Find where the given text appears and provide that cell's center as (x, y) coordinate. 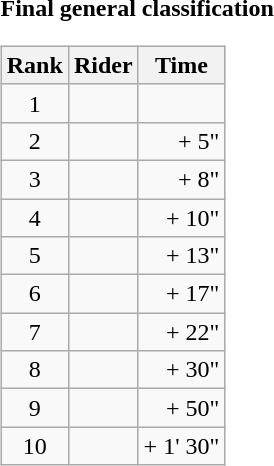
+ 1' 30" (182, 446)
+ 22" (182, 332)
Rank (34, 65)
8 (34, 370)
+ 13" (182, 256)
2 (34, 141)
+ 5" (182, 141)
10 (34, 446)
+ 30" (182, 370)
Time (182, 65)
Rider (103, 65)
9 (34, 408)
1 (34, 103)
+ 50" (182, 408)
5 (34, 256)
+ 10" (182, 217)
4 (34, 217)
+ 8" (182, 179)
+ 17" (182, 294)
7 (34, 332)
3 (34, 179)
6 (34, 294)
